For the text-containing cell, return its midpoint in (X, Y) coordinate format. 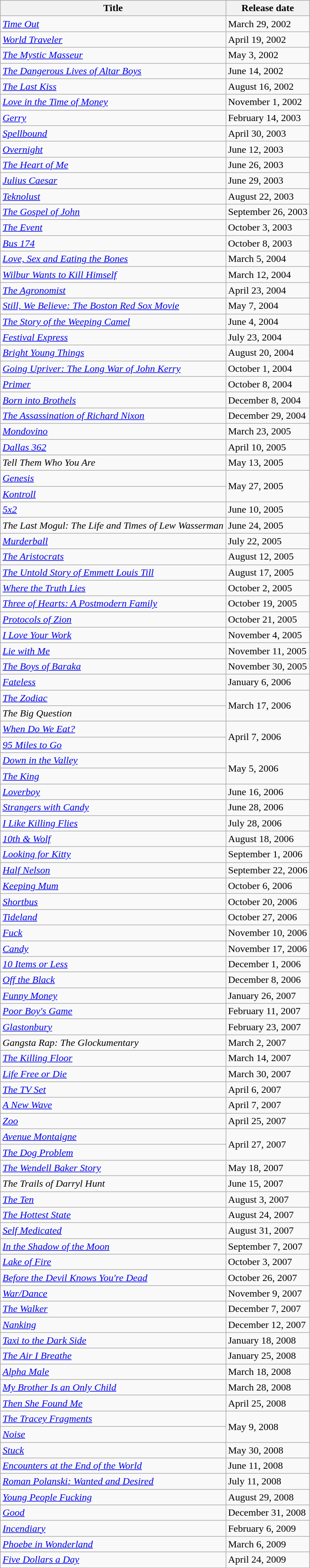
March 28, 2008 (268, 1387)
Then She Found Me (113, 1403)
Going Upriver: The Long War of John Kerry (113, 369)
May 5, 2006 (268, 768)
February 6, 2009 (268, 1528)
In the Shadow of the Moon (113, 1246)
Half Nelson (113, 870)
95 Miles to Go (113, 745)
Off the Black (113, 980)
The Untold Story of Emmett Louis Till (113, 572)
June 11, 2008 (268, 1466)
July 23, 2004 (268, 337)
The Dog Problem (113, 1152)
October 3, 2003 (268, 228)
October 27, 2006 (268, 917)
Lake of Fire (113, 1262)
Lie with Me (113, 651)
The Heart of Me (113, 165)
March 14, 2007 (268, 1058)
Strangers with Candy (113, 807)
June 28, 2006 (268, 807)
Funny Money (113, 996)
April 7, 2006 (268, 737)
Still, We Believe: The Boston Red Sox Movie (113, 306)
Title (113, 8)
April 30, 2003 (268, 133)
October 8, 2003 (268, 243)
Gerry (113, 118)
Life Free or Die (113, 1074)
I Love Your Work (113, 635)
June 15, 2007 (268, 1183)
October 2, 2005 (268, 588)
The Big Question (113, 714)
March 12, 2004 (268, 275)
Genesis (113, 478)
Noise (113, 1434)
January 18, 2008 (268, 1340)
June 4, 2004 (268, 322)
May 18, 2007 (268, 1168)
March 29, 2002 (268, 24)
December 7, 2007 (268, 1309)
November 30, 2005 (268, 666)
The Boys of Baraka (113, 666)
Before the Devil Knows You're Dead (113, 1278)
The Trails of Darryl Hunt (113, 1183)
May 9, 2008 (268, 1426)
April 25, 2007 (268, 1121)
April 6, 2007 (268, 1090)
March 6, 2009 (268, 1544)
January 25, 2008 (268, 1356)
December 8, 2006 (268, 980)
December 8, 2004 (268, 400)
Fateless (113, 682)
War/Dance (113, 1293)
March 2, 2007 (268, 1043)
Down in the Valley (113, 761)
March 23, 2005 (268, 431)
December 31, 2008 (268, 1513)
The Last Kiss (113, 86)
May 30, 2008 (268, 1450)
November 9, 2007 (268, 1293)
Bus 174 (113, 243)
June 10, 2005 (268, 510)
Primer (113, 384)
August 24, 2007 (268, 1215)
Overnight (113, 149)
When Do We Eat? (113, 729)
Self Medicated (113, 1231)
May 7, 2004 (268, 306)
Avenue Montaigne (113, 1136)
October 3, 2007 (268, 1262)
August 16, 2002 (268, 86)
July 28, 2006 (268, 823)
August 18, 2006 (268, 839)
March 5, 2004 (268, 259)
Keeping Mum (113, 886)
February 23, 2007 (268, 1027)
My Brother Is an Only Child (113, 1387)
October 6, 2006 (268, 886)
The Walker (113, 1309)
November 10, 2006 (268, 933)
October 20, 2006 (268, 901)
I Like Killing Flies (113, 823)
Love, Sex and Eating the Bones (113, 259)
The Aristocrats (113, 557)
September 1, 2006 (268, 854)
March 30, 2007 (268, 1074)
January 26, 2007 (268, 996)
Love in the Time of Money (113, 102)
June 29, 2003 (268, 180)
The Mystic Masseur (113, 55)
Looking for Kitty (113, 854)
November 11, 2005 (268, 651)
Gangsta Rap: The Glockumentary (113, 1043)
Stuck (113, 1450)
The King (113, 776)
Phoebe in Wonderland (113, 1544)
March 17, 2006 (268, 706)
Teknolust (113, 196)
The Zodiac (113, 698)
Release date (268, 8)
The Wendell Baker Story (113, 1168)
February 11, 2007 (268, 1011)
Dallas 362 (113, 447)
January 6, 2006 (268, 682)
April 25, 2008 (268, 1403)
5x2 (113, 510)
Bright Young Things (113, 353)
April 24, 2009 (268, 1560)
Candy (113, 948)
March 18, 2008 (268, 1372)
June 12, 2003 (268, 149)
Mondovino (113, 431)
Nanking (113, 1325)
February 14, 2003 (268, 118)
10th & Wolf (113, 839)
The Last Mogul: The Life and Times of Lew Wasserman (113, 525)
Tell Them Who You Are (113, 463)
April 19, 2002 (268, 40)
October 1, 2004 (268, 369)
Protocols of Zion (113, 619)
The Air I Breathe (113, 1356)
Young People Fucking (113, 1497)
May 3, 2002 (268, 55)
November 4, 2005 (268, 635)
Spellbound (113, 133)
10 Items or Less (113, 964)
Zoo (113, 1121)
Shortbus (113, 901)
Alpha Male (113, 1372)
June 14, 2002 (268, 71)
Five Dollars a Day (113, 1560)
September 7, 2007 (268, 1246)
December 29, 2004 (268, 415)
Poor Boy's Game (113, 1011)
April 27, 2007 (268, 1144)
Time Out (113, 24)
September 22, 2006 (268, 870)
August 31, 2007 (268, 1231)
Fuck (113, 933)
October 21, 2005 (268, 619)
May 13, 2005 (268, 463)
The Ten (113, 1199)
December 12, 2007 (268, 1325)
August 3, 2007 (268, 1199)
Good (113, 1513)
October 26, 2007 (268, 1278)
August 17, 2005 (268, 572)
The Dangerous Lives of Altar Boys (113, 71)
Murderball (113, 541)
A New Wave (113, 1105)
September 26, 2003 (268, 212)
May 27, 2005 (268, 486)
Born into Brothels (113, 400)
June 26, 2003 (268, 165)
The Event (113, 228)
November 1, 2002 (268, 102)
Taxi to the Dark Side (113, 1340)
April 7, 2007 (268, 1105)
The Tracey Fragments (113, 1419)
Encounters at the End of the World (113, 1466)
Tideland (113, 917)
Glastonbury (113, 1027)
Where the Truth Lies (113, 588)
July 22, 2005 (268, 541)
November 17, 2006 (268, 948)
The TV Set (113, 1090)
The Gospel of John (113, 212)
August 22, 2003 (268, 196)
The Agronomist (113, 290)
The Story of the Weeping Camel (113, 322)
Julius Caesar (113, 180)
Loverboy (113, 792)
World Traveler (113, 40)
October 8, 2004 (268, 384)
Incendiary (113, 1528)
Wilbur Wants to Kill Himself (113, 275)
Festival Express (113, 337)
December 1, 2006 (268, 964)
October 19, 2005 (268, 604)
June 16, 2006 (268, 792)
August 29, 2008 (268, 1497)
The Hottest State (113, 1215)
August 20, 2004 (268, 353)
June 24, 2005 (268, 525)
April 10, 2005 (268, 447)
August 12, 2005 (268, 557)
Three of Hearts: A Postmodern Family (113, 604)
July 11, 2008 (268, 1482)
Roman Polanski: Wanted and Desired (113, 1482)
The Killing Floor (113, 1058)
April 23, 2004 (268, 290)
Kontroll (113, 494)
The Assassination of Richard Nixon (113, 415)
